For the text-containing cell, return its midpoint in (X, Y) coordinate format. 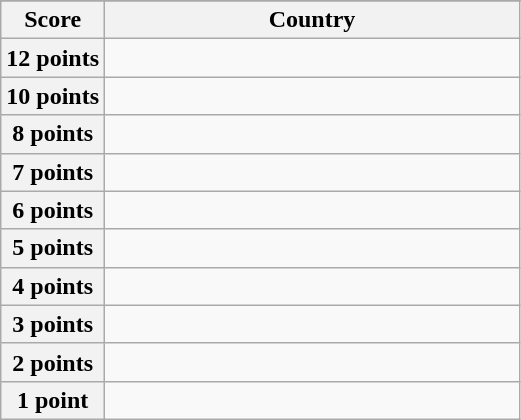
10 points (53, 96)
12 points (53, 58)
8 points (53, 134)
6 points (53, 210)
2 points (53, 362)
1 point (53, 400)
4 points (53, 286)
7 points (53, 172)
Country (312, 20)
Score (53, 20)
5 points (53, 248)
3 points (53, 324)
